Find where the given text appears and provide that cell's center as [X, Y] coordinate. 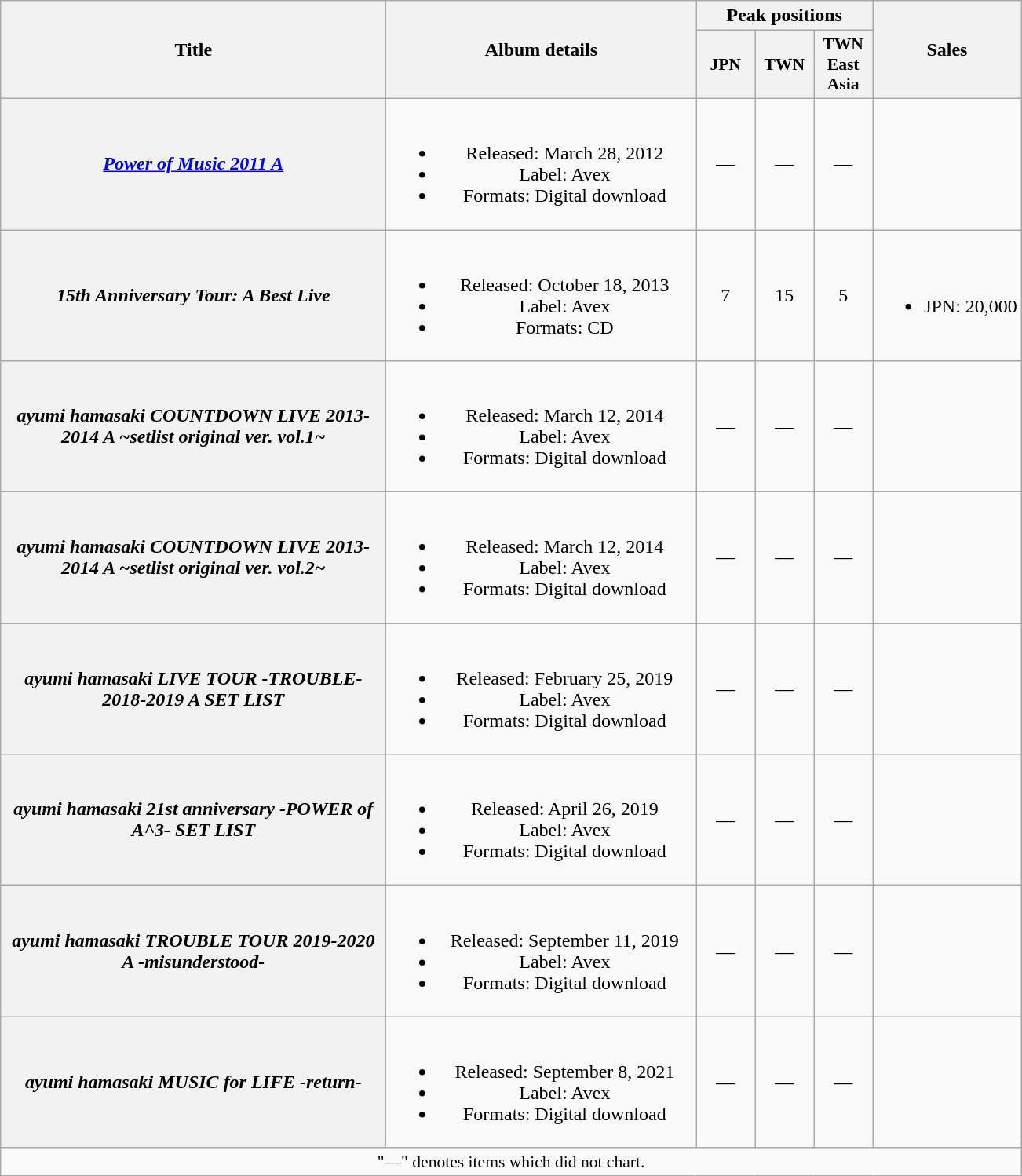
TWN [785, 64]
Released: April 26, 2019Label: AvexFormats: Digital download [542, 820]
TWN East Asia [843, 64]
ayumi hamasaki 21st anniversary -POWER of A^3- SET LIST [193, 820]
ayumi hamasaki MUSIC for LIFE -return- [193, 1082]
7 [725, 295]
Released: February 25, 2019Label: AvexFormats: Digital download [542, 689]
ayumi hamasaki LIVE TOUR -TROUBLE- 2018-2019 A SET LIST [193, 689]
Released: March 28, 2012Label: AvexFormats: Digital download [542, 163]
"—" denotes items which did not chart. [512, 1162]
Released: October 18, 2013Label: AvexFormats: CD [542, 295]
ayumi hamasaki COUNTDOWN LIVE 2013-2014 A ~setlist original ver. vol.2~ [193, 557]
Album details [542, 50]
Power of Music 2011 A [193, 163]
Peak positions [785, 16]
JPN [725, 64]
Title [193, 50]
5 [843, 295]
Released: September 8, 2021Label: AvexFormats: Digital download [542, 1082]
ayumi hamasaki COUNTDOWN LIVE 2013-2014 A ~setlist original ver. vol.1~ [193, 427]
Released: September 11, 2019Label: AvexFormats: Digital download [542, 951]
15th Anniversary Tour: A Best Live [193, 295]
JPN: 20,000 [947, 295]
ayumi hamasaki TROUBLE TOUR 2019-2020 A -misunderstood- [193, 951]
15 [785, 295]
Sales [947, 50]
